Search for the cell housing the specified text and yield its (X, Y) center coordinate. 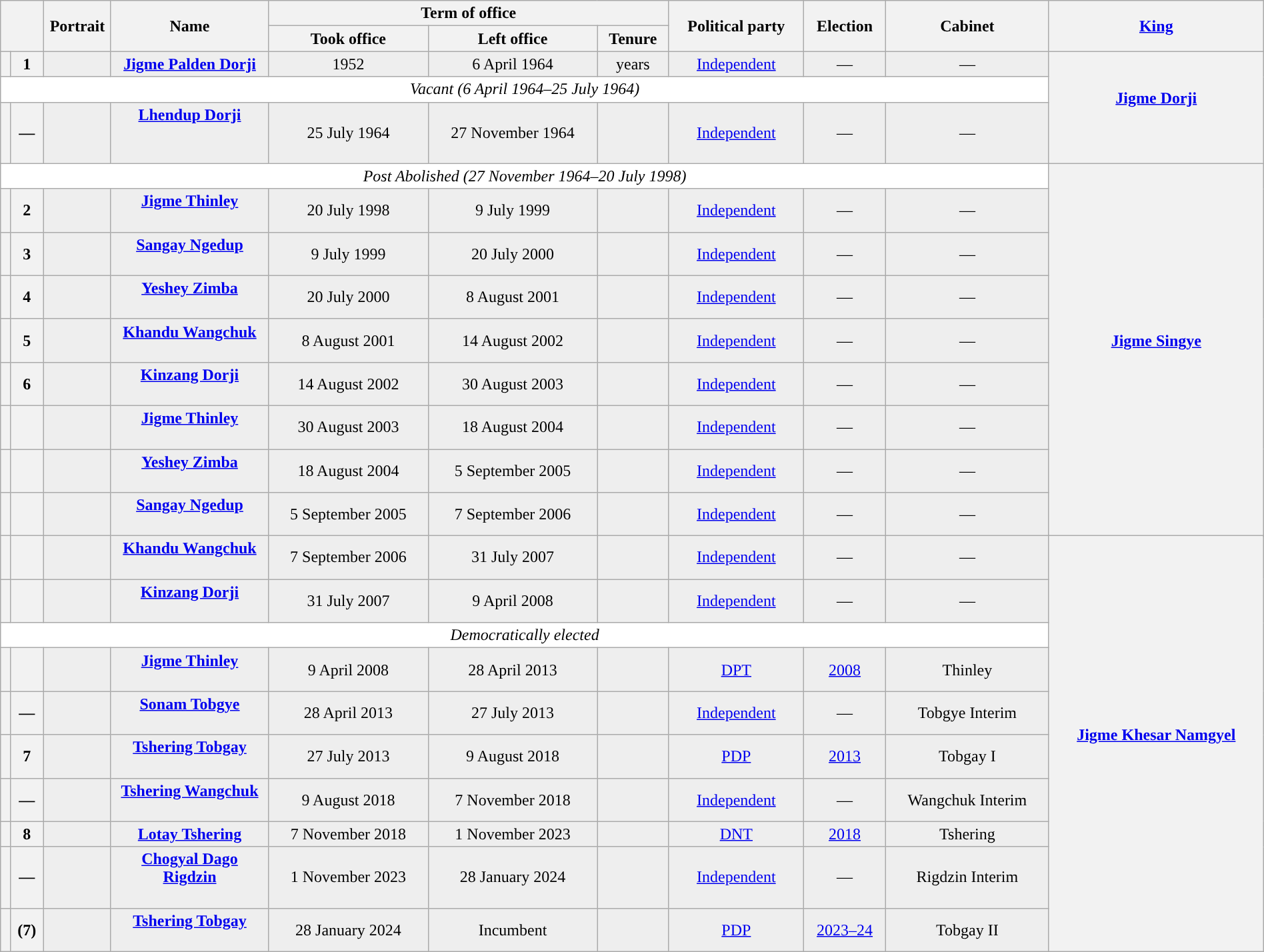
Tshering (967, 834)
6 April 1964 (512, 64)
27 November 1964 (512, 133)
Post Abolished (27 November 1964–20 July 1998) (525, 176)
Tobgay II (967, 929)
7 (27, 756)
Rigdzin Interim (967, 877)
Cabinet (967, 26)
DPT (736, 669)
Term of office (469, 13)
(7) (27, 929)
1 (27, 64)
Jigme Dorji (1156, 107)
Lotay Tshering (189, 834)
DNT (736, 834)
1952 (349, 64)
Tshering Wangchuk (189, 800)
Name (189, 26)
2023–24 (845, 929)
Portrait (77, 26)
Chogyal Dago Rigdzin (189, 877)
3 (27, 253)
Jigme Palden Dorji (189, 64)
Tobgye Interim (967, 713)
Lhendup Dorji (189, 133)
Took office (349, 39)
Sonam Tobgye (189, 713)
2 (27, 211)
20 July 1998 (349, 211)
8 (27, 834)
Democratically elected (525, 635)
Left office (512, 39)
4 (27, 297)
Thinley (967, 669)
Tobgay I (967, 756)
Vacant (6 April 1964–25 July 1964) (525, 89)
2018 (845, 834)
2008 (845, 669)
6 (27, 384)
5 (27, 340)
Jigme Singye (1156, 349)
years (633, 64)
Election (845, 26)
Wangchuk Interim (967, 800)
2013 (845, 756)
25 July 1964 (349, 133)
King (1156, 26)
Jigme Khesar Namgyel (1156, 744)
Political party (736, 26)
Incumbent (512, 929)
Tenure (633, 39)
